Find where the given text appears and provide that cell's center as (X, Y) coordinate. 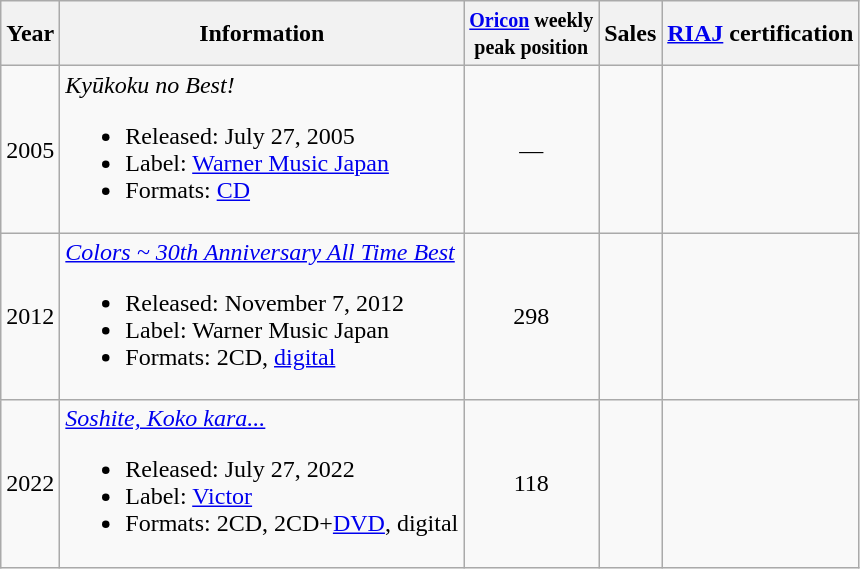
298 (532, 316)
Oricon weeklypeak position (532, 34)
Soshite, Koko kara...Released: July 27, 2022Label: VictorFormats: 2CD, 2CD+DVD, digital (262, 484)
2012 (30, 316)
Year (30, 34)
Kyūkoku no Best!Released: July 27, 2005Label: Warner Music JapanFormats: CD (262, 150)
118 (532, 484)
2022 (30, 484)
Sales (630, 34)
— (532, 150)
RIAJ certification (760, 34)
Information (262, 34)
Colors ~ 30th Anniversary All Time BestReleased: November 7, 2012Label: Warner Music JapanFormats: 2CD, digital (262, 316)
2005 (30, 150)
